From the cell containing the given text, extract its center point as (x, y) coordinate. 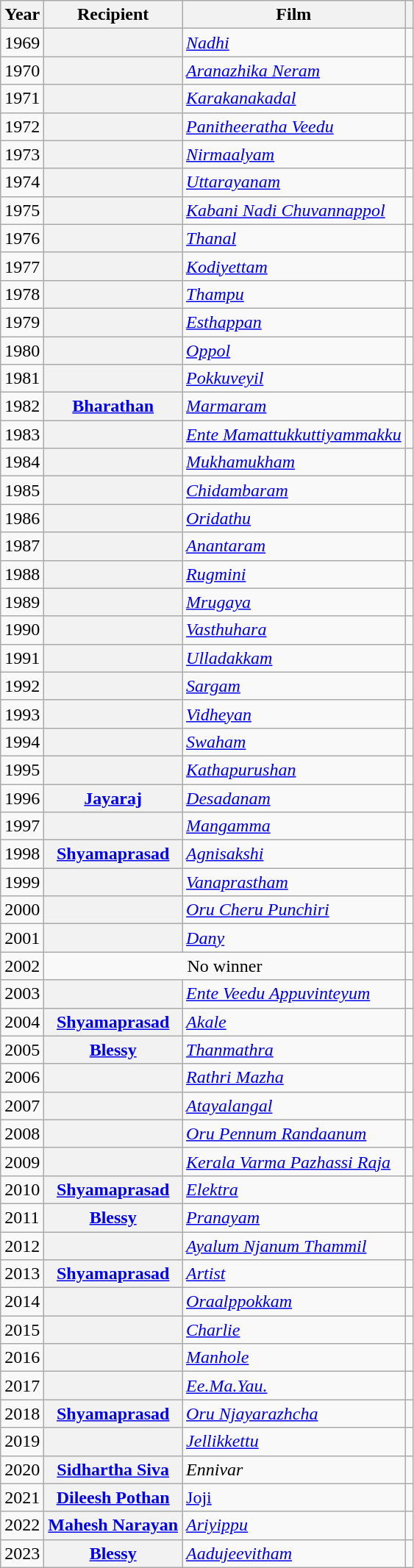
Nadhi (294, 43)
Panitheeratha Veedu (294, 126)
Oridathu (294, 518)
1971 (22, 99)
Joji (294, 1497)
Vanaprastham (294, 882)
Desadanam (294, 798)
Karakanakadal (294, 99)
Mukhamukham (294, 462)
Atayalangal (294, 1106)
Swaham (294, 742)
Akale (294, 1022)
Rugmini (294, 574)
Marmaram (294, 407)
Manhole (294, 1358)
1987 (22, 546)
Kerala Varma Pazhassi Raja (294, 1161)
2015 (22, 1330)
2001 (22, 938)
Bharathan (113, 407)
1982 (22, 407)
Film (294, 15)
Kabani Nadi Chuvannappol (294, 210)
1990 (22, 630)
1969 (22, 43)
Thanmathra (294, 1050)
1994 (22, 742)
2005 (22, 1050)
Ennivar (294, 1469)
Pranayam (294, 1217)
1977 (22, 266)
Recipient (113, 15)
Agnisakshi (294, 854)
2006 (22, 1078)
1983 (22, 434)
Kodiyettam (294, 266)
Nirmaalyam (294, 154)
2003 (22, 994)
Dany (294, 938)
1972 (22, 126)
Jellikkettu (294, 1442)
Elektra (294, 1189)
Anantaram (294, 546)
2014 (22, 1302)
2008 (22, 1134)
Charlie (294, 1330)
1973 (22, 154)
2016 (22, 1358)
Oru Cheru Punchiri (294, 910)
Thanal (294, 238)
1992 (22, 686)
Thampu (294, 294)
1991 (22, 658)
Ayalum Njanum Thammil (294, 1246)
1970 (22, 71)
1985 (22, 490)
1981 (22, 379)
Pokkuveyil (294, 379)
1978 (22, 294)
1984 (22, 462)
Sargam (294, 686)
1988 (22, 574)
Chidambaram (294, 490)
Kathapurushan (294, 770)
2002 (22, 966)
Oru Njayarazhcha (294, 1414)
Dileesh Pothan (113, 1497)
1974 (22, 182)
1986 (22, 518)
2007 (22, 1106)
1993 (22, 714)
2013 (22, 1274)
2009 (22, 1161)
Ente Veedu Appuvinteyum (294, 994)
Aadujeevitham (294, 1553)
1976 (22, 238)
1989 (22, 602)
1995 (22, 770)
Jayaraj (113, 798)
Oru Pennum Randaanum (294, 1134)
1975 (22, 210)
1979 (22, 322)
1997 (22, 826)
1980 (22, 351)
2023 (22, 1553)
Artist (294, 1274)
2021 (22, 1497)
Vasthuhara (294, 630)
Ulladakkam (294, 658)
Oppol (294, 351)
2022 (22, 1525)
Mrugaya (294, 602)
Aranazhika Neram (294, 71)
Uttarayanam (294, 182)
2004 (22, 1022)
Ariyippu (294, 1525)
Ente Mamattukkuttiyammakku (294, 434)
2018 (22, 1414)
Mangamma (294, 826)
2019 (22, 1442)
No winner (225, 966)
Ee.Ma.Yau. (294, 1386)
Vidheyan (294, 714)
Sidhartha Siva (113, 1469)
Esthappan (294, 322)
Year (22, 15)
1999 (22, 882)
1998 (22, 854)
Oraalppokkam (294, 1302)
Rathri Mazha (294, 1078)
2012 (22, 1246)
Mahesh Narayan (113, 1525)
2000 (22, 910)
1996 (22, 798)
2017 (22, 1386)
2011 (22, 1217)
2020 (22, 1469)
2010 (22, 1189)
